Pinpoint the cell where the given text exists, returning its (x, y) midpoint coordinate. 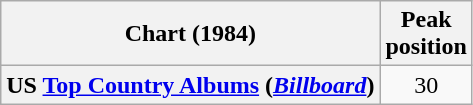
Peak position (426, 34)
Chart (1984) (190, 34)
30 (426, 85)
US Top Country Albums (Billboard) (190, 85)
